Find where the given text appears and provide that cell's center as (x, y) coordinate. 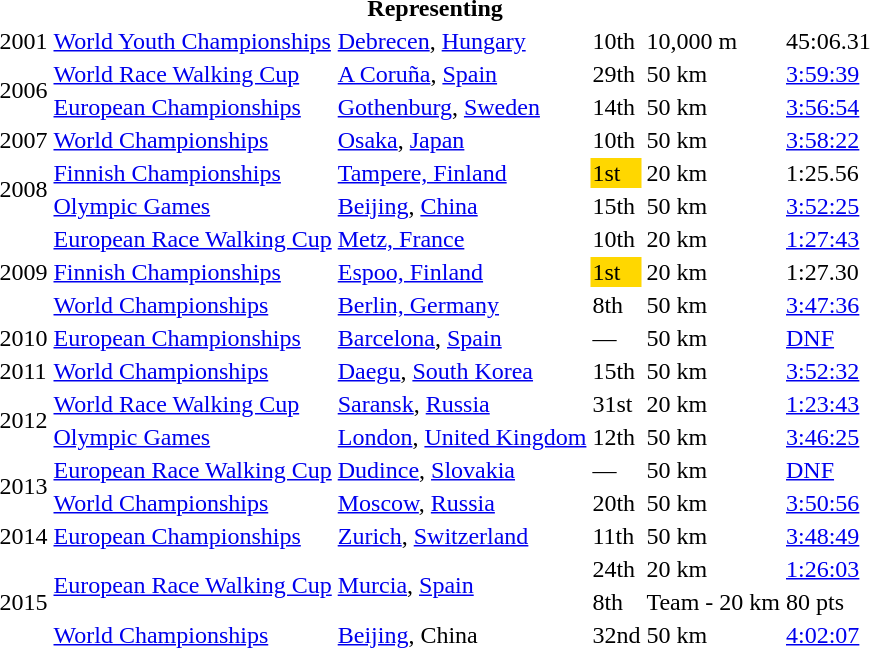
10,000 m (714, 41)
Moscow, Russia (462, 503)
London, United Kingdom (462, 437)
11th (616, 536)
Berlin, Germany (462, 305)
Daegu, South Korea (462, 371)
Osaka, Japan (462, 140)
Zurich, Switzerland (462, 536)
Barcelona, Spain (462, 338)
24th (616, 569)
31st (616, 404)
12th (616, 437)
Tampere, Finland (462, 173)
Espoo, Finland (462, 272)
20th (616, 503)
Team - 20 km (714, 602)
Murcia, Spain (462, 586)
29th (616, 74)
World Youth Championships (192, 41)
Metz, France (462, 239)
14th (616, 107)
Saransk, Russia (462, 404)
Dudince, Slovakia (462, 470)
A Coruña, Spain (462, 74)
Debrecen, Hungary (462, 41)
Beijing, China (462, 206)
Gothenburg, Sweden (462, 107)
